Provide the (X, Y) coordinate of the cell's center where the given text is located.  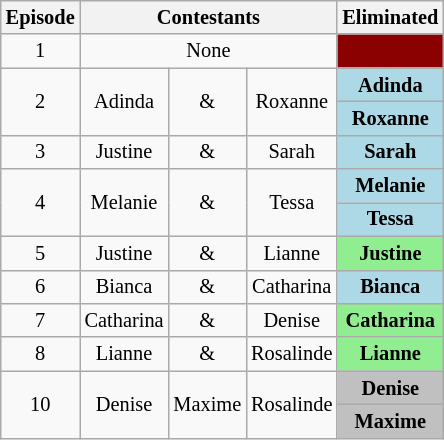
5 (40, 253)
7 (40, 320)
4 (40, 202)
Eliminated (390, 17)
6 (40, 287)
3 (40, 152)
Contestants (209, 17)
Episode (40, 17)
8 (40, 354)
1 (40, 51)
2 (40, 102)
10 (40, 404)
None (209, 51)
